Capture the cell that displays the provided text and extract its (x, y) central coordinate. 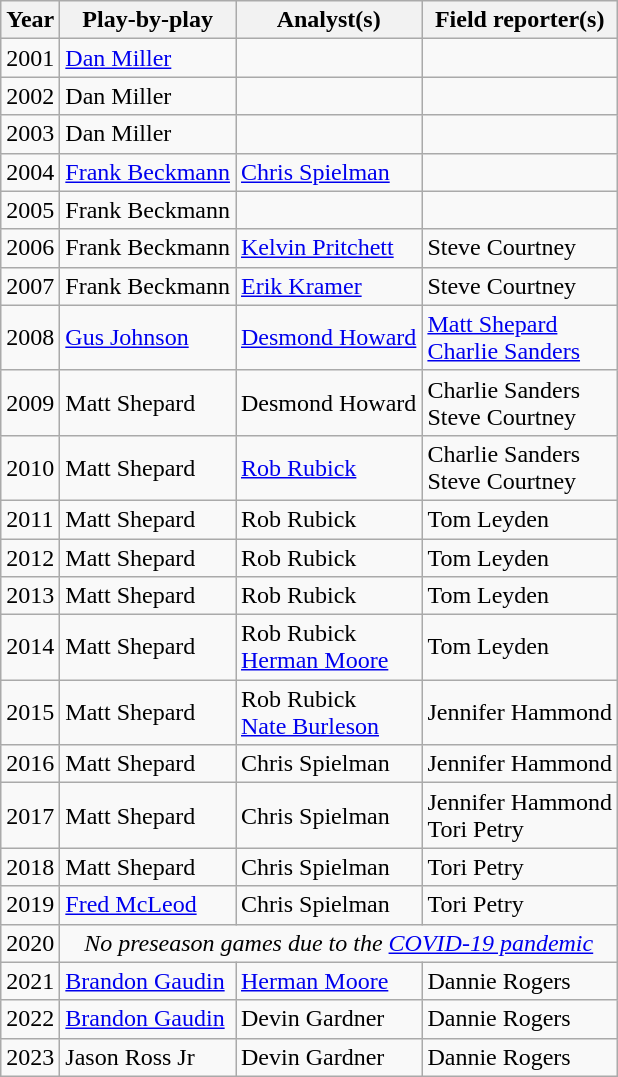
2018 (30, 867)
2023 (30, 1057)
Rob RubickNate Burleson (329, 712)
Herman Moore (329, 981)
2015 (30, 712)
Jason Ross Jr (148, 1057)
2012 (30, 557)
2002 (30, 96)
Fred McLeod (148, 905)
2019 (30, 905)
2020 (30, 943)
Analyst(s) (329, 20)
Gus Johnson (148, 338)
2001 (30, 58)
Rob RubickHerman Moore (329, 648)
Matt ShepardCharlie Sanders (520, 338)
2006 (30, 248)
2004 (30, 172)
Kelvin Pritchett (329, 248)
Play-by-play (148, 20)
Year (30, 20)
2003 (30, 134)
2014 (30, 648)
2009 (30, 402)
2016 (30, 764)
No preseason games due to the COVID-19 pandemic (339, 943)
Jennifer HammondTori Petry (520, 816)
2011 (30, 519)
Erik Kramer (329, 286)
2013 (30, 596)
2010 (30, 468)
2005 (30, 210)
Field reporter(s) (520, 20)
2008 (30, 338)
2021 (30, 981)
2017 (30, 816)
2022 (30, 1019)
2007 (30, 286)
